From the cell containing the given text, extract its center point as (x, y) coordinate. 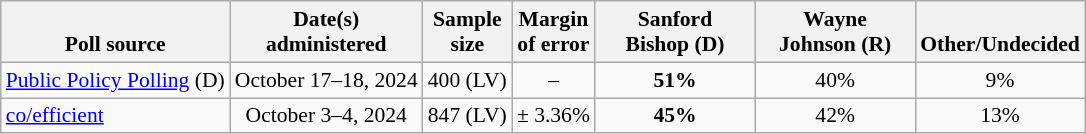
WayneJohnson (R) (835, 32)
847 (LV) (468, 116)
October 17–18, 2024 (326, 80)
40% (835, 80)
– (554, 80)
SanfordBishop (D) (675, 32)
45% (675, 116)
Date(s)administered (326, 32)
Marginof error (554, 32)
Other/Undecided (1000, 32)
Public Policy Polling (D) (116, 80)
October 3–4, 2024 (326, 116)
± 3.36% (554, 116)
51% (675, 80)
Samplesize (468, 32)
Poll source (116, 32)
9% (1000, 80)
13% (1000, 116)
400 (LV) (468, 80)
co/efficient (116, 116)
42% (835, 116)
